Pinpoint the cell where the given text exists, returning its (X, Y) midpoint coordinate. 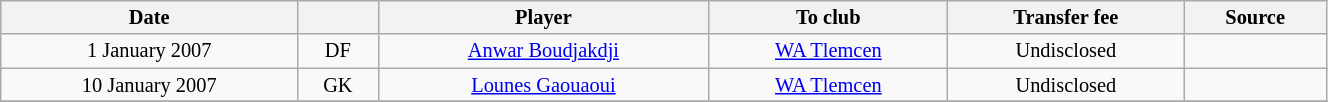
Transfer fee (1066, 17)
Date (150, 17)
Player (544, 17)
To club (828, 17)
GK (338, 85)
Lounes Gaouaoui (544, 85)
DF (338, 51)
Anwar Boudjakdji (544, 51)
1 January 2007 (150, 51)
10 January 2007 (150, 85)
Source (1256, 17)
